From the cell containing the given text, extract its center point as (x, y) coordinate. 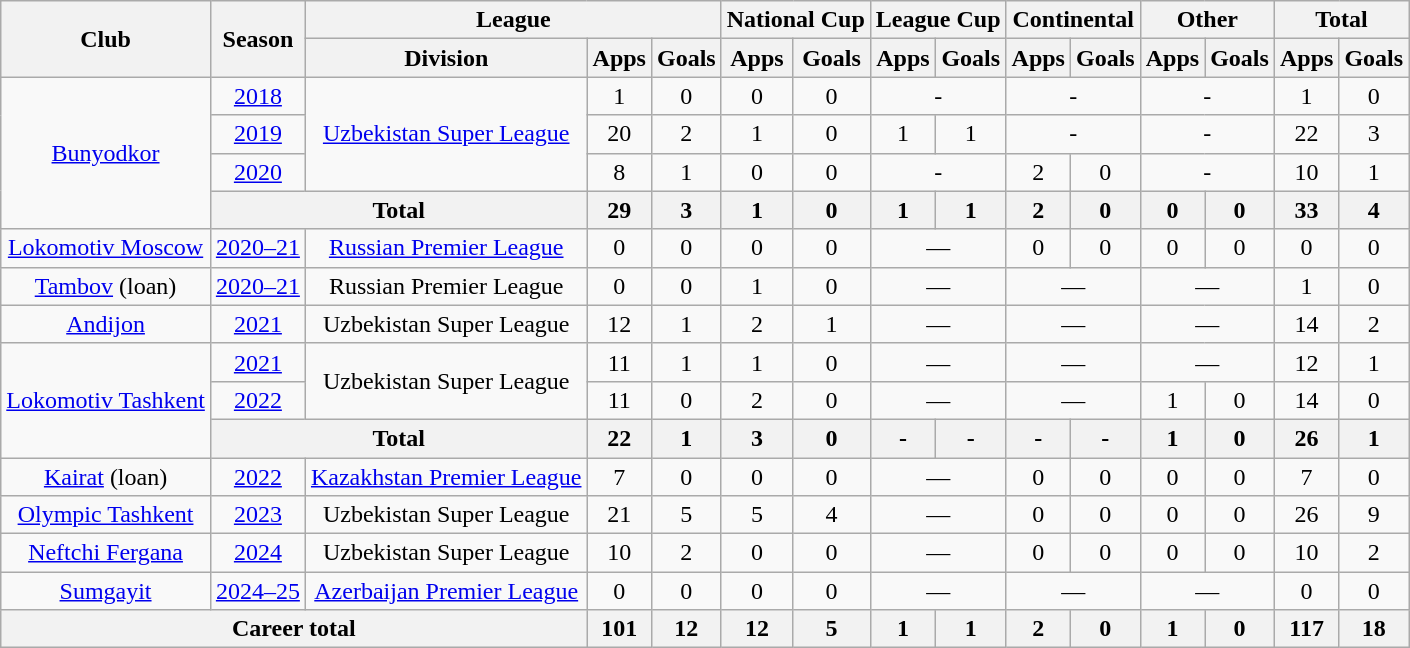
Lokomotiv Moscow (106, 248)
Other (1207, 20)
2024 (258, 553)
18 (1374, 629)
Neftchi Fergana (106, 553)
League Cup (938, 20)
Continental (1073, 20)
Career total (294, 629)
Division (446, 58)
2020 (258, 172)
Lokomotiv Tashkent (106, 400)
8 (619, 172)
2019 (258, 134)
League (513, 20)
Club (106, 39)
33 (1306, 210)
2024–25 (258, 591)
Kairat (loan) (106, 477)
Azerbaijan Premier League (446, 591)
21 (619, 515)
20 (619, 134)
29 (619, 210)
Bunyodkor (106, 153)
Andijon (106, 324)
Tambov (loan) (106, 286)
Kazakhstan Premier League (446, 477)
117 (1306, 629)
Season (258, 39)
9 (1374, 515)
National Cup (796, 20)
2018 (258, 96)
Olympic Tashkent (106, 515)
101 (619, 629)
2023 (258, 515)
Sumgayit (106, 591)
